Find where the given text appears and provide that cell's center as [x, y] coordinate. 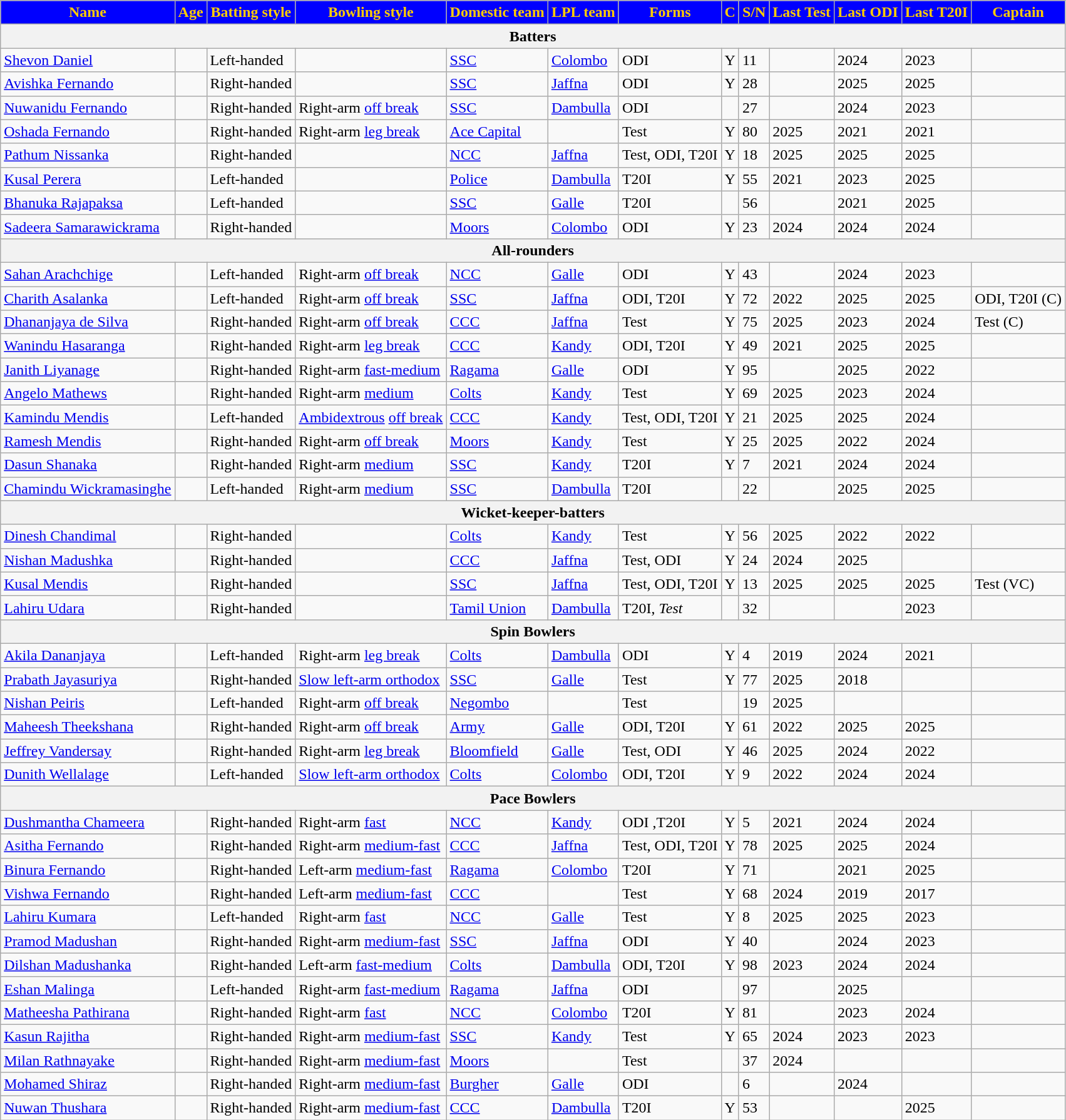
19 [754, 703]
27 [754, 108]
Nuwan Thushara [88, 1108]
Pramod Madushan [88, 941]
Pace Bowlers [533, 798]
Maheesh Theekshana [88, 727]
Ace Capital [497, 131]
Kusal Perera [88, 179]
40 [754, 941]
9 [754, 775]
53 [754, 1108]
28 [754, 84]
Avishka Fernando [88, 84]
2018 [868, 679]
Matheesha Pathirana [88, 1012]
32 [754, 608]
Kasun Rajitha [88, 1036]
18 [754, 155]
Dhananjaya de Silva [88, 322]
Oshada Fernando [88, 131]
43 [754, 274]
Dunith Wellalage [88, 775]
Eshan Malinga [88, 989]
68 [754, 893]
Dushmantha Chameera [88, 822]
55 [754, 179]
77 [754, 679]
Bowling style [371, 13]
Pathum Nissanka [88, 155]
Last T20I [936, 13]
Angelo Mathews [88, 394]
Tamil Union [497, 608]
65 [754, 1036]
Batting style [251, 13]
Dinesh Chandimal [88, 536]
Name [88, 13]
Lahiru Kumara [88, 917]
Dasun Shanaka [88, 465]
Sadeera Samarawickrama [88, 227]
13 [754, 584]
Charith Asalanka [88, 298]
S/N [754, 13]
69 [754, 394]
Captain [1018, 13]
Forms [670, 13]
72 [754, 298]
Domestic team [497, 13]
Wanindu Hasaranga [88, 346]
Janith Liyanage [88, 370]
Last Test [802, 13]
Bhanuka Rajapaksa [88, 203]
LPL team [583, 13]
Binura Fernando [88, 870]
Spin Bowlers [533, 631]
Negombo [497, 703]
23 [754, 227]
80 [754, 131]
Vishwa Fernando [88, 893]
Ambidextrous off break [371, 417]
Shevon Daniel [88, 60]
ODI ,T20I [670, 822]
Test (C) [1018, 322]
21 [754, 417]
6 [754, 1084]
78 [754, 846]
Bloomfield [497, 751]
11 [754, 60]
Ramesh Mendis [88, 441]
24 [754, 560]
22 [754, 489]
Police [497, 179]
Prabath Jayasuriya [88, 679]
Akila Dananjaya [88, 655]
75 [754, 322]
8 [754, 917]
97 [754, 989]
Sahan Arachchige [88, 274]
ODI, T20I (C) [1018, 298]
Army [497, 727]
2017 [936, 893]
Dilshan Madushanka [88, 965]
Burgher [497, 1084]
Kusal Mendis [88, 584]
Nishan Madushka [88, 560]
4 [754, 655]
Age [190, 13]
61 [754, 727]
7 [754, 465]
Last ODI [868, 13]
Nuwanidu Fernando [88, 108]
95 [754, 370]
Lahiru Udara [88, 608]
Jeffrey Vandersay [88, 751]
Chamindu Wickramasinghe [88, 489]
T20I, Test [670, 608]
5 [754, 822]
Mohamed Shiraz [88, 1084]
Batters [533, 36]
37 [754, 1061]
81 [754, 1012]
Asitha Fernando [88, 846]
Milan Rathnayake [88, 1061]
46 [754, 751]
Nishan Peiris [88, 703]
All-rounders [533, 250]
71 [754, 870]
C [730, 13]
25 [754, 441]
Wicket-keeper-batters [533, 512]
Kamindu Mendis [88, 417]
98 [754, 965]
Left-arm fast-medium [371, 965]
Test (VC) [1018, 584]
49 [754, 346]
